For the text-containing cell, return its midpoint in (x, y) coordinate format. 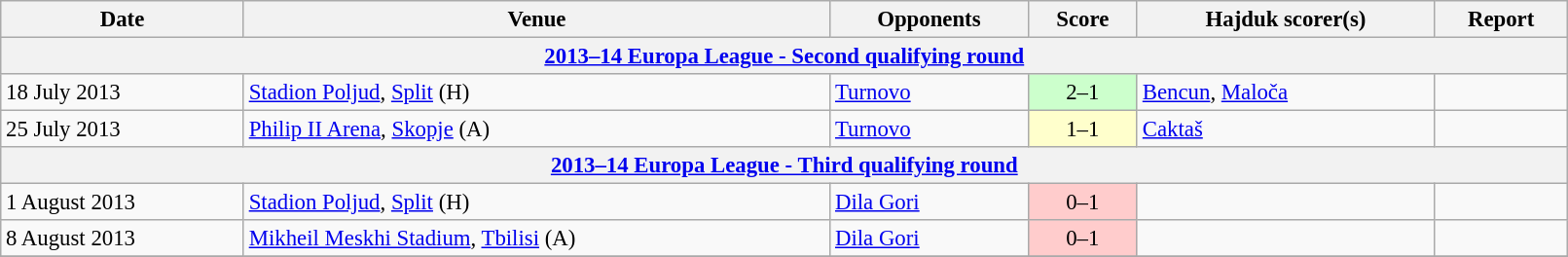
2–1 (1082, 92)
Philip II Arena, Skopje (A) (536, 129)
Mikheil Meskhi Stadium, Tbilisi (A) (536, 239)
18 July 2013 (123, 92)
2013–14 Europa League - Third qualifying round (784, 165)
1–1 (1082, 129)
Caktaš (1285, 129)
Opponents (929, 19)
25 July 2013 (123, 129)
Report (1501, 19)
Hajduk scorer(s) (1285, 19)
Venue (536, 19)
8 August 2013 (123, 239)
Date (123, 19)
2013–14 Europa League - Second qualifying round (784, 56)
1 August 2013 (123, 202)
Bencun, Maloča (1285, 92)
Score (1082, 19)
